Search for the cell housing the specified text and yield its (X, Y) center coordinate. 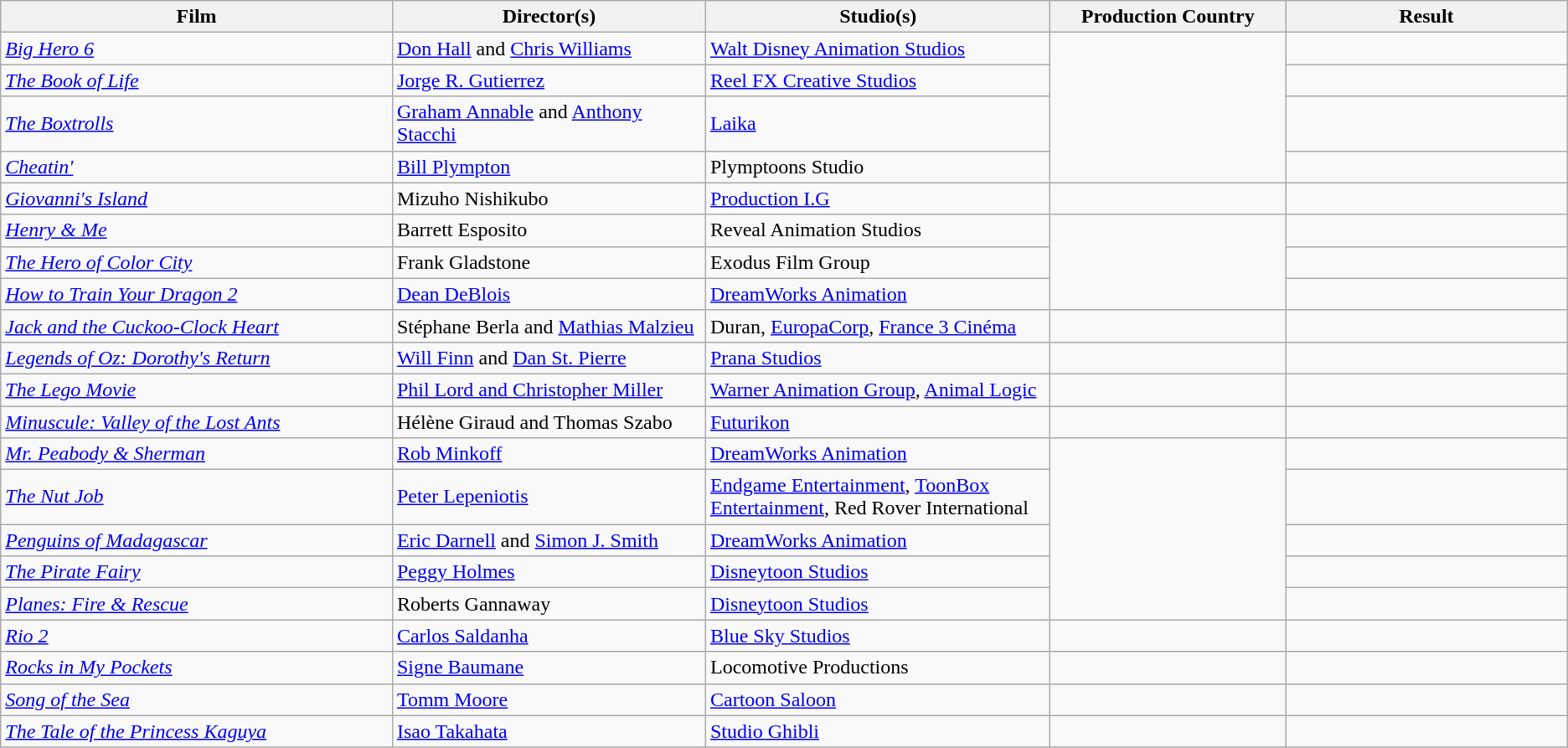
Tomm Moore (549, 699)
Henry & Me (197, 230)
Peter Lepeniotis (549, 498)
The Book of Life (197, 80)
Futurikon (878, 421)
The Pirate Fairy (197, 572)
Reel FX Creative Studios (878, 80)
Duran, EuropaCorp, France 3 Cinéma (878, 326)
The Boxtrolls (197, 124)
Penguins of Madagascar (197, 540)
The Hero of Color City (197, 262)
Cartoon Saloon (878, 699)
Studio(s) (878, 17)
Hélène Giraud and Thomas Szabo (549, 421)
How to Train Your Dragon 2 (197, 294)
Locomotive Productions (878, 668)
Production I.G (878, 199)
Endgame Entertainment, ToonBox Entertainment, Red Rover International (878, 498)
Exodus Film Group (878, 262)
Planes: Fire & Rescue (197, 604)
Big Hero 6 (197, 49)
The Lego Movie (197, 389)
Result (1427, 17)
Prana Studios (878, 358)
Jorge R. Gutierrez (549, 80)
Legends of Oz: Dorothy's Return (197, 358)
Signe Baumane (549, 668)
Stéphane Berla and Mathias Malzieu (549, 326)
Rocks in My Pockets (197, 668)
The Tale of the Princess Kaguya (197, 731)
Director(s) (549, 17)
Mizuho Nishikubo (549, 199)
Plymptoons Studio (878, 167)
Peggy Holmes (549, 572)
Minuscule: Valley of the Lost Ants (197, 421)
Will Finn and Dan St. Pierre (549, 358)
Rob Minkoff (549, 454)
Carlos Saldanha (549, 636)
Production Country (1168, 17)
Isao Takahata (549, 731)
Dean DeBlois (549, 294)
Cheatin' (197, 167)
Studio Ghibli (878, 731)
Film (197, 17)
Phil Lord and Christopher Miller (549, 389)
Rio 2 (197, 636)
Walt Disney Animation Studios (878, 49)
Warner Animation Group, Animal Logic (878, 389)
Laika (878, 124)
Mr. Peabody & Sherman (197, 454)
Bill Plympton (549, 167)
Don Hall and Chris Williams (549, 49)
Jack and the Cuckoo-Clock Heart (197, 326)
The Nut Job (197, 498)
Song of the Sea (197, 699)
Graham Annable and Anthony Stacchi (549, 124)
Reveal Animation Studios (878, 230)
Roberts Gannaway (549, 604)
Frank Gladstone (549, 262)
Barrett Esposito (549, 230)
Giovanni's Island (197, 199)
Blue Sky Studios (878, 636)
Eric Darnell and Simon J. Smith (549, 540)
